Search for the cell housing the specified text and yield its [x, y] center coordinate. 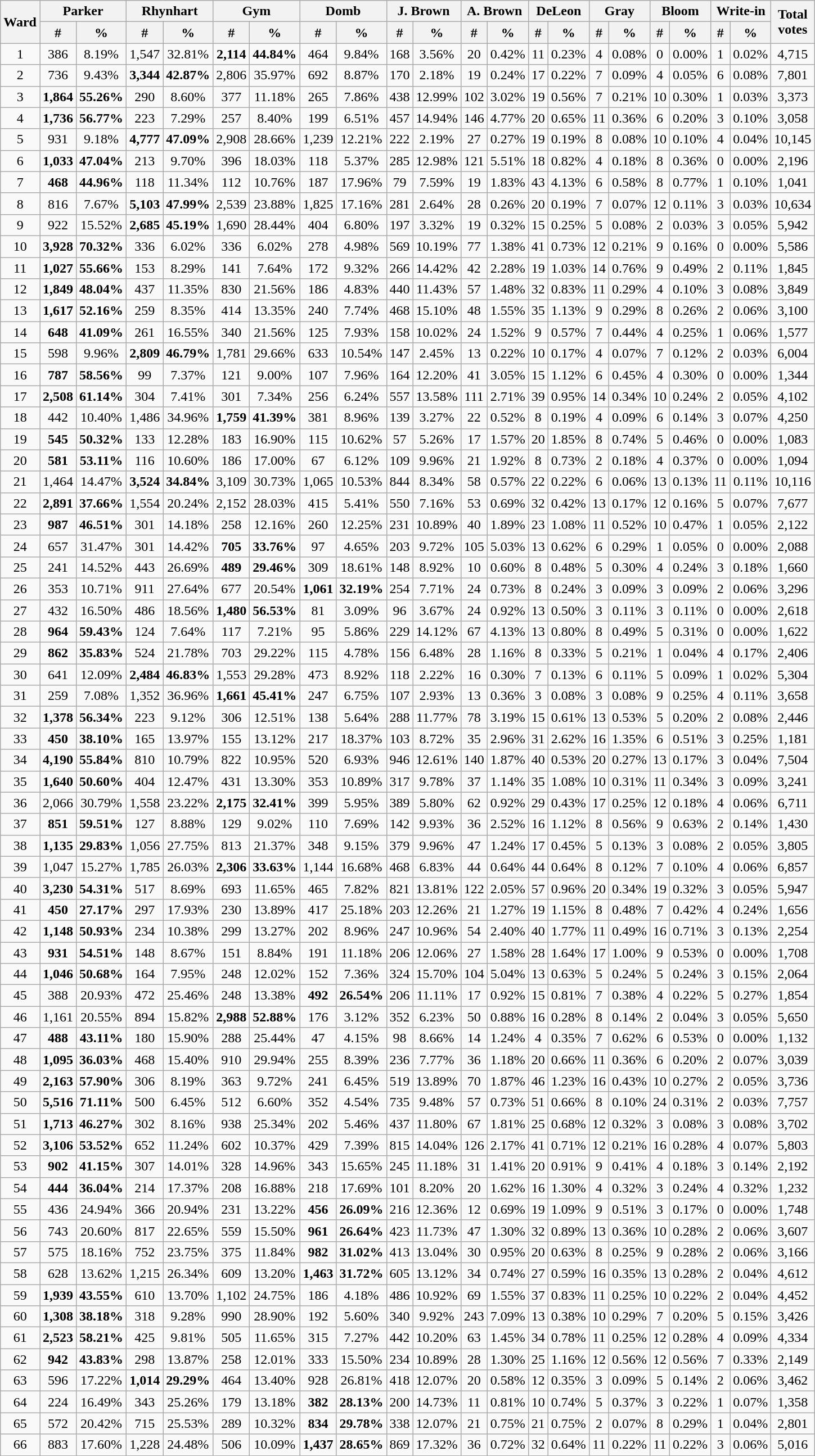
581 [57, 460]
7.36% [361, 974]
388 [57, 996]
7.37% [188, 375]
20.93% [101, 996]
3,805 [793, 845]
3,100 [793, 311]
902 [57, 1166]
705 [232, 546]
70 [474, 1081]
10,116 [793, 482]
1.13% [568, 311]
5,586 [793, 246]
1.14% [507, 781]
4.15% [361, 1038]
65 [20, 1423]
54.31% [101, 888]
2.71% [507, 396]
281 [399, 204]
183 [232, 439]
1,352 [145, 696]
418 [399, 1381]
17.22% [101, 1381]
30.79% [101, 803]
2.19% [436, 139]
1.92% [507, 460]
4,102 [793, 396]
8.69% [188, 888]
21.78% [188, 653]
24.75% [274, 1295]
5.95% [361, 803]
1,486 [145, 418]
0.50% [568, 610]
2.64% [436, 204]
140 [474, 760]
1,640 [57, 781]
5,650 [793, 1017]
265 [318, 97]
70.32% [101, 246]
520 [318, 760]
20.42% [101, 1423]
715 [145, 1423]
987 [57, 524]
7.21% [274, 632]
317 [399, 781]
60 [20, 1317]
4,250 [793, 418]
254 [399, 589]
1,463 [318, 1273]
5.41% [361, 503]
1,308 [57, 1317]
7,801 [793, 75]
648 [57, 332]
557 [399, 396]
16.50% [101, 610]
104 [474, 974]
29.94% [274, 1060]
7.77% [436, 1060]
27.17% [101, 910]
602 [232, 1145]
45.19% [188, 225]
1,430 [793, 824]
34.84% [188, 482]
4,452 [793, 1295]
0.76% [629, 268]
18.03% [274, 161]
112 [232, 182]
55.26% [101, 97]
379 [399, 845]
1,065 [318, 482]
9.28% [188, 1317]
12.01% [274, 1359]
23.22% [188, 803]
3,344 [145, 75]
0.46% [691, 439]
821 [399, 888]
43.11% [101, 1038]
1.38% [507, 246]
Gray [619, 11]
50.93% [101, 931]
922 [57, 225]
693 [232, 888]
11.34% [188, 182]
5,016 [793, 1445]
21.37% [274, 845]
9.12% [188, 717]
1.15% [568, 910]
4.83% [361, 290]
743 [57, 1231]
7.74% [361, 311]
26.64% [361, 1231]
13.18% [274, 1402]
133 [145, 439]
1,736 [57, 118]
7.09% [507, 1317]
31.72% [361, 1273]
12.16% [274, 524]
928 [318, 1381]
34.96% [188, 418]
7,504 [793, 760]
4.65% [361, 546]
2,523 [57, 1338]
12.25% [361, 524]
457 [399, 118]
5.60% [361, 1317]
677 [232, 589]
8.34% [436, 482]
444 [57, 1188]
30.73% [274, 482]
2,406 [793, 653]
23.75% [188, 1252]
432 [57, 610]
0.78% [568, 1338]
25.53% [188, 1423]
17.32% [436, 1445]
12.98% [436, 161]
52.88% [274, 1017]
363 [232, 1081]
2,149 [793, 1359]
151 [232, 953]
1,464 [57, 482]
Write-in [741, 11]
1.52% [507, 332]
10.09% [274, 1445]
289 [232, 1423]
191 [318, 953]
290 [145, 97]
50.32% [101, 439]
14.73% [436, 1402]
7.93% [361, 332]
153 [145, 268]
13.40% [274, 1381]
69 [474, 1295]
609 [232, 1273]
28.90% [274, 1317]
13.58% [436, 396]
3.09% [361, 610]
59.43% [101, 632]
1,095 [57, 1060]
55.66% [101, 268]
9.48% [436, 1102]
1,661 [232, 696]
862 [57, 653]
20.54% [274, 589]
1,061 [318, 589]
101 [399, 1188]
44.84% [274, 54]
98 [399, 1038]
333 [318, 1359]
1,690 [232, 225]
54.51% [101, 953]
8.87% [361, 75]
386 [57, 54]
64 [20, 1402]
628 [57, 1273]
1.23% [568, 1081]
165 [145, 739]
278 [318, 246]
217 [318, 739]
0.88% [507, 1017]
9.84% [361, 54]
15.10% [436, 311]
1.41% [507, 1166]
10.20% [436, 1338]
7.67% [101, 204]
657 [57, 546]
1,232 [793, 1188]
11.35% [188, 290]
633 [318, 354]
1,047 [57, 867]
0.91% [568, 1166]
11.84% [274, 1252]
810 [145, 760]
7.08% [101, 696]
26.69% [188, 567]
2,801 [793, 1423]
396 [232, 161]
33.76% [274, 546]
473 [318, 675]
1,622 [793, 632]
10.76% [274, 182]
25.34% [274, 1124]
2,809 [145, 354]
2.52% [507, 824]
44.96% [101, 182]
816 [57, 204]
1.45% [507, 1338]
6,857 [793, 867]
229 [399, 632]
Parker [83, 11]
545 [57, 439]
16.68% [361, 867]
3,849 [793, 290]
3,702 [793, 1124]
78 [474, 717]
61.14% [101, 396]
0.96% [568, 888]
2.45% [436, 354]
79 [399, 182]
389 [399, 803]
7.39% [361, 1145]
3.56% [436, 54]
2,806 [232, 75]
2,306 [232, 867]
2,908 [232, 139]
22.65% [188, 1231]
5.26% [436, 439]
10.60% [188, 460]
11.80% [436, 1124]
36.03% [101, 1060]
56.77% [101, 118]
1,577 [793, 332]
6,004 [793, 354]
3.05% [507, 375]
6.51% [361, 118]
8.35% [188, 311]
12.99% [436, 97]
3,039 [793, 1060]
0.44% [629, 332]
938 [232, 1124]
1,358 [793, 1402]
16.55% [188, 332]
17.69% [361, 1188]
213 [145, 161]
138 [318, 717]
0.72% [507, 1445]
179 [232, 1402]
298 [145, 1359]
14.04% [436, 1145]
815 [399, 1145]
16.49% [101, 1402]
13.30% [274, 781]
20.94% [188, 1209]
348 [318, 845]
942 [57, 1359]
46.83% [188, 675]
5,942 [793, 225]
3.32% [436, 225]
1,708 [793, 953]
41.39% [274, 418]
56.53% [274, 610]
28.13% [361, 1402]
11.24% [188, 1145]
10.37% [274, 1145]
255 [318, 1060]
11.73% [436, 1231]
58.56% [101, 375]
240 [318, 311]
550 [399, 503]
6.80% [361, 225]
12.47% [188, 781]
377 [232, 97]
1,660 [793, 567]
575 [57, 1252]
9.02% [274, 824]
11.77% [436, 717]
Ward [20, 22]
14.94% [436, 118]
15.90% [188, 1038]
10.54% [361, 354]
299 [232, 931]
1,480 [232, 610]
8.66% [436, 1038]
10.71% [101, 589]
414 [232, 311]
29.28% [274, 675]
2,192 [793, 1166]
2,988 [232, 1017]
752 [145, 1252]
6.23% [436, 1017]
1,161 [57, 1017]
8.39% [361, 1060]
DeLeon [559, 11]
1,228 [145, 1445]
1,083 [793, 439]
45.41% [274, 696]
46.79% [188, 354]
3,736 [793, 1081]
26.54% [361, 996]
982 [318, 1252]
692 [318, 75]
6.83% [436, 867]
71.11% [101, 1102]
25.44% [274, 1038]
8.29% [188, 268]
29.46% [274, 567]
28.03% [274, 503]
1,748 [793, 1209]
52 [20, 1145]
0.59% [568, 1273]
4,777 [145, 139]
1.81% [507, 1124]
851 [57, 824]
18.61% [361, 567]
703 [232, 653]
24.48% [188, 1445]
122 [474, 888]
20.55% [101, 1017]
735 [399, 1102]
4,334 [793, 1338]
257 [232, 118]
222 [399, 139]
25.26% [188, 1402]
1,041 [793, 182]
456 [318, 1209]
17.93% [188, 910]
10.32% [274, 1423]
50.68% [101, 974]
10.40% [101, 418]
8.60% [188, 97]
324 [399, 974]
147 [399, 354]
9.18% [101, 139]
29.22% [274, 653]
20.60% [101, 1231]
1.09% [568, 1209]
500 [145, 1102]
2.18% [436, 75]
156 [399, 653]
9.00% [274, 375]
5.37% [361, 161]
488 [57, 1038]
97 [318, 546]
2,163 [57, 1081]
53.11% [101, 460]
95 [318, 632]
399 [318, 803]
12.61% [436, 760]
1,713 [57, 1124]
1,033 [57, 161]
117 [232, 632]
58.21% [101, 1338]
3.02% [507, 97]
199 [318, 118]
13.04% [436, 1252]
431 [232, 781]
45 [20, 996]
440 [399, 290]
572 [57, 1423]
5,947 [793, 888]
14.47% [101, 482]
2.22% [436, 675]
2,088 [793, 546]
46.27% [101, 1124]
3,106 [57, 1145]
7.71% [436, 589]
285 [399, 161]
429 [318, 1145]
2,254 [793, 931]
382 [318, 1402]
266 [399, 268]
15.27% [101, 867]
Bloom [680, 11]
9.92% [436, 1317]
43.83% [101, 1359]
10,145 [793, 139]
224 [57, 1402]
103 [399, 739]
5.03% [507, 546]
297 [145, 910]
9.15% [361, 845]
2,618 [793, 610]
48.04% [101, 290]
1,845 [793, 268]
17.00% [274, 460]
27.64% [188, 589]
14.96% [274, 1166]
J. Brown [424, 11]
2,539 [232, 204]
328 [232, 1166]
256 [318, 396]
813 [232, 845]
168 [399, 54]
472 [145, 996]
16.88% [274, 1188]
41.15% [101, 1166]
17.96% [361, 182]
605 [399, 1273]
3,109 [232, 482]
17.16% [361, 204]
817 [145, 1231]
318 [145, 1317]
9.93% [436, 824]
13.27% [274, 931]
4.78% [361, 653]
12.26% [436, 910]
505 [232, 1338]
2.40% [507, 931]
1.18% [507, 1060]
4,715 [793, 54]
1.64% [568, 953]
641 [57, 675]
436 [57, 1209]
81 [318, 610]
192 [318, 1317]
1,102 [232, 1295]
3,524 [145, 482]
9.32% [361, 268]
2,114 [232, 54]
1.85% [568, 439]
96 [399, 610]
7.29% [188, 118]
29.66% [274, 354]
9.70% [188, 161]
3,607 [793, 1231]
2,122 [793, 524]
32.81% [188, 54]
10.02% [436, 332]
1,056 [145, 845]
2,508 [57, 396]
1.83% [507, 182]
0.60% [507, 567]
17.60% [101, 1445]
0.68% [568, 1124]
1,239 [318, 139]
5.04% [507, 974]
12.02% [274, 974]
2,484 [145, 675]
14.18% [188, 524]
3,373 [793, 97]
1,132 [793, 1038]
11.11% [436, 996]
3,230 [57, 888]
0.80% [568, 632]
15.70% [436, 974]
35.97% [274, 75]
559 [232, 1231]
415 [318, 503]
3,462 [793, 1381]
1.89% [507, 524]
124 [145, 632]
170 [399, 75]
309 [318, 567]
844 [399, 482]
33.63% [274, 867]
26.81% [361, 1381]
32.19% [361, 589]
129 [232, 824]
172 [318, 268]
6.75% [361, 696]
28.65% [361, 1445]
43.55% [101, 1295]
3.27% [436, 418]
13.97% [188, 739]
6.48% [436, 653]
834 [318, 1423]
5.51% [507, 161]
315 [318, 1338]
7,677 [793, 503]
13.38% [274, 996]
Rhynhart [170, 11]
7.59% [436, 182]
10.53% [361, 482]
7.95% [188, 974]
5,803 [793, 1145]
596 [57, 1381]
5.64% [361, 717]
512 [232, 1102]
32.41% [274, 803]
29.29% [188, 1381]
465 [318, 888]
35.83% [101, 653]
28.44% [274, 225]
443 [145, 567]
3,426 [793, 1317]
3,296 [793, 589]
243 [474, 1317]
102 [474, 97]
10.38% [188, 931]
5.46% [361, 1124]
13.81% [436, 888]
18.16% [101, 1252]
598 [57, 354]
176 [318, 1017]
2.62% [568, 739]
13.22% [274, 1209]
5.80% [436, 803]
55 [20, 1209]
830 [232, 290]
1,554 [145, 503]
23.88% [274, 204]
13.20% [274, 1273]
2,175 [232, 803]
10,634 [793, 204]
1,094 [793, 460]
155 [232, 739]
47.99% [188, 204]
27.75% [188, 845]
7.96% [361, 375]
366 [145, 1209]
1.27% [507, 910]
A. Brown [494, 11]
152 [318, 974]
142 [399, 824]
417 [318, 910]
1,849 [57, 290]
2,064 [793, 974]
787 [57, 375]
53.52% [101, 1145]
36.96% [188, 696]
0.41% [629, 1166]
6.12% [361, 460]
610 [145, 1295]
375 [232, 1252]
47.04% [101, 161]
4.98% [361, 246]
1,617 [57, 311]
1,854 [793, 996]
3,928 [57, 246]
12.20% [436, 375]
24.94% [101, 1209]
1,547 [145, 54]
4,612 [793, 1273]
10.96% [436, 931]
261 [145, 332]
99 [145, 375]
77 [474, 246]
946 [399, 760]
2.28% [507, 268]
0.65% [568, 118]
5.86% [361, 632]
0.23% [568, 54]
7.69% [361, 824]
7,757 [793, 1102]
506 [232, 1445]
822 [232, 760]
125 [318, 332]
127 [145, 824]
1,181 [793, 739]
12.51% [274, 717]
29.83% [101, 845]
59.51% [101, 824]
10.95% [274, 760]
910 [232, 1060]
4.54% [361, 1102]
425 [145, 1338]
8.20% [436, 1188]
1,656 [793, 910]
3.12% [361, 1017]
12.09% [101, 675]
187 [318, 182]
0.89% [568, 1231]
894 [145, 1017]
2,066 [57, 803]
3,241 [793, 781]
12.21% [361, 139]
883 [57, 1445]
569 [399, 246]
1.35% [629, 739]
36.04% [101, 1188]
4.18% [361, 1295]
15.65% [361, 1166]
1,864 [57, 97]
110 [318, 824]
28.66% [274, 139]
4,190 [57, 760]
1.57% [507, 439]
304 [145, 396]
1.77% [568, 931]
111 [474, 396]
0.61% [568, 717]
13.62% [101, 1273]
47.09% [188, 139]
146 [474, 118]
12.28% [188, 439]
2.17% [507, 1145]
1,215 [145, 1273]
3,058 [793, 118]
Domb [343, 11]
7.27% [361, 1338]
381 [318, 418]
964 [57, 632]
3.19% [507, 717]
3,658 [793, 696]
2.96% [507, 739]
524 [145, 653]
961 [318, 1231]
260 [318, 524]
18.56% [188, 610]
2.05% [507, 888]
1,781 [232, 354]
517 [145, 888]
869 [399, 1445]
4.77% [507, 118]
180 [145, 1038]
216 [399, 1209]
15.40% [188, 1060]
1,135 [57, 845]
990 [232, 1317]
56 [20, 1231]
Totalvotes [793, 22]
10.79% [188, 760]
14.52% [101, 567]
1,437 [318, 1445]
8.16% [188, 1124]
6.24% [361, 396]
1,046 [57, 974]
38.10% [101, 739]
423 [399, 1231]
1,785 [145, 867]
33 [20, 739]
17.37% [188, 1188]
139 [399, 418]
15.82% [188, 1017]
7.41% [188, 396]
9.43% [101, 75]
236 [399, 1060]
1.62% [507, 1188]
200 [399, 1402]
25.46% [188, 996]
1,014 [145, 1381]
2,446 [793, 717]
302 [145, 1124]
1,344 [793, 375]
141 [232, 268]
7.86% [361, 97]
1.03% [568, 268]
0.82% [568, 161]
25.18% [361, 910]
0.47% [691, 524]
7.82% [361, 888]
214 [145, 1188]
57.90% [101, 1081]
37.66% [101, 503]
489 [232, 567]
1,825 [318, 204]
41.09% [101, 332]
1,378 [57, 717]
12.36% [436, 1209]
9.78% [436, 781]
10.19% [436, 246]
652 [145, 1145]
492 [318, 996]
8.88% [188, 824]
20.24% [188, 503]
2,152 [232, 503]
5,516 [57, 1102]
11.43% [436, 290]
6.60% [274, 1102]
218 [318, 1188]
52.16% [101, 311]
307 [145, 1166]
26.09% [361, 1209]
245 [399, 1166]
8.40% [274, 118]
1,144 [318, 867]
18.37% [361, 739]
8.67% [188, 953]
197 [399, 225]
1.58% [507, 953]
2,685 [145, 225]
55.84% [101, 760]
50.60% [101, 781]
14.12% [436, 632]
338 [399, 1423]
10.62% [361, 439]
0.77% [691, 182]
1.00% [629, 953]
49 [20, 1081]
9.81% [188, 1338]
3,166 [793, 1252]
59 [20, 1295]
3.67% [436, 610]
6,711 [793, 803]
7.34% [274, 396]
230 [232, 910]
1,558 [145, 803]
2,891 [57, 503]
26.34% [188, 1273]
Gym [256, 11]
736 [57, 75]
7.16% [436, 503]
38.18% [101, 1317]
26 [20, 589]
6.93% [361, 760]
42.87% [188, 75]
31.02% [361, 1252]
46.51% [101, 524]
158 [399, 332]
413 [399, 1252]
12.06% [436, 953]
1,553 [232, 675]
8.72% [436, 739]
2,196 [793, 161]
438 [399, 97]
116 [145, 460]
66 [20, 1445]
126 [474, 1145]
1,939 [57, 1295]
16.90% [274, 439]
1.48% [507, 290]
56.34% [101, 717]
14.01% [188, 1166]
38 [20, 845]
10.92% [436, 1295]
26.03% [188, 867]
5,304 [793, 675]
519 [399, 1081]
13.70% [188, 1295]
15.52% [101, 225]
13.35% [274, 311]
29.78% [361, 1423]
13.87% [188, 1359]
208 [232, 1188]
1,759 [232, 418]
1,148 [57, 931]
5,103 [145, 204]
105 [474, 546]
911 [145, 589]
2.93% [436, 696]
1,027 [57, 268]
61 [20, 1338]
31.47% [101, 546]
109 [399, 460]
8.84% [274, 953]
